Locate the cell with the specified text and output its [x, y] center coordinate. 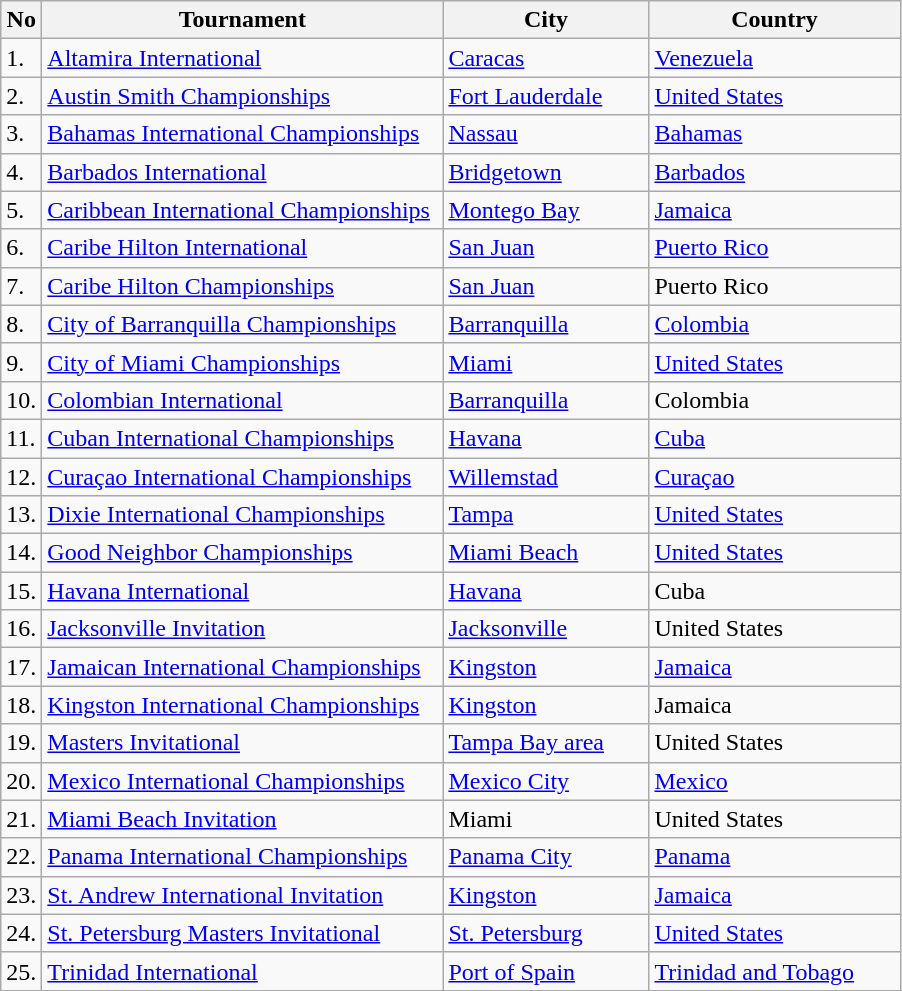
Masters Invitational [242, 743]
Dixie International Championships [242, 515]
Jacksonville [546, 629]
Kingston International Championships [242, 705]
Nassau [546, 134]
23. [22, 895]
Panama [774, 857]
3. [22, 134]
Altamira International [242, 58]
Caribe Hilton International [242, 248]
16. [22, 629]
No [22, 20]
11. [22, 438]
22. [22, 857]
Jacksonville Invitation [242, 629]
Montego Bay [546, 210]
Tampa Bay area [546, 743]
Mexico International Championships [242, 781]
Bahamas [774, 134]
Miami Beach [546, 553]
15. [22, 591]
Tampa [546, 515]
Venezuela [774, 58]
6. [22, 248]
Mexico [774, 781]
Panama International Championships [242, 857]
Austin Smith Championships [242, 96]
24. [22, 933]
1. [22, 58]
Bahamas International Championships [242, 134]
12. [22, 477]
Barbados International [242, 172]
9. [22, 362]
Fort Lauderdale [546, 96]
19. [22, 743]
Willemstad [546, 477]
2. [22, 96]
Curaçao [774, 477]
14. [22, 553]
Panama City [546, 857]
St. Andrew International Invitation [242, 895]
Port of Spain [546, 971]
Trinidad and Tobago [774, 971]
7. [22, 286]
Trinidad International [242, 971]
Tournament [242, 20]
20. [22, 781]
Colombian International [242, 400]
8. [22, 324]
Mexico City [546, 781]
4. [22, 172]
Miami Beach Invitation [242, 819]
25. [22, 971]
Havana International [242, 591]
18. [22, 705]
City of Miami Championships [242, 362]
Jamaican International Championships [242, 667]
5. [22, 210]
Country [774, 20]
Good Neighbor Championships [242, 553]
Caribe Hilton Championships [242, 286]
10. [22, 400]
21. [22, 819]
Caracas [546, 58]
City of Barranquilla Championships [242, 324]
City [546, 20]
Bridgetown [546, 172]
Curaçao International Championships [242, 477]
Cuban International Championships [242, 438]
13. [22, 515]
St. Petersburg [546, 933]
Caribbean International Championships [242, 210]
Barbados [774, 172]
St. Petersburg Masters Invitational [242, 933]
17. [22, 667]
